Pinpoint the cell where the given text exists, returning its [X, Y] midpoint coordinate. 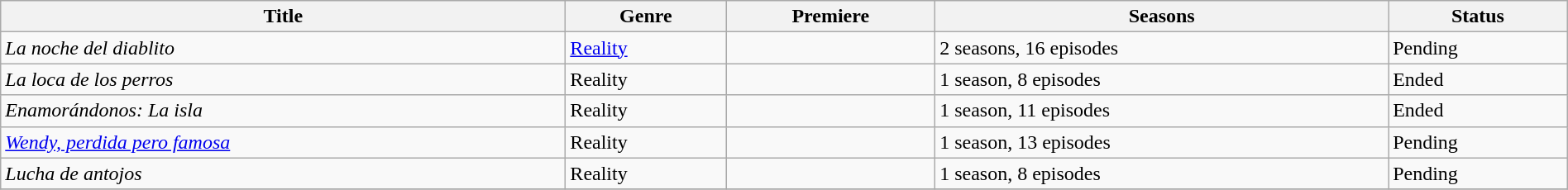
2 seasons, 16 episodes [1162, 48]
Genre [646, 17]
La noche del diablito [283, 48]
Premiere [830, 17]
1 season, 11 episodes [1162, 111]
Wendy, perdida pero famosa [283, 142]
Title [283, 17]
Lucha de antojos [283, 173]
Seasons [1162, 17]
1 season, 13 episodes [1162, 142]
Enamorándonos: La isla [283, 111]
La loca de los perros [283, 79]
Status [1479, 17]
